Return the [X, Y] coordinate for the center point of the cell that contains the specified text.  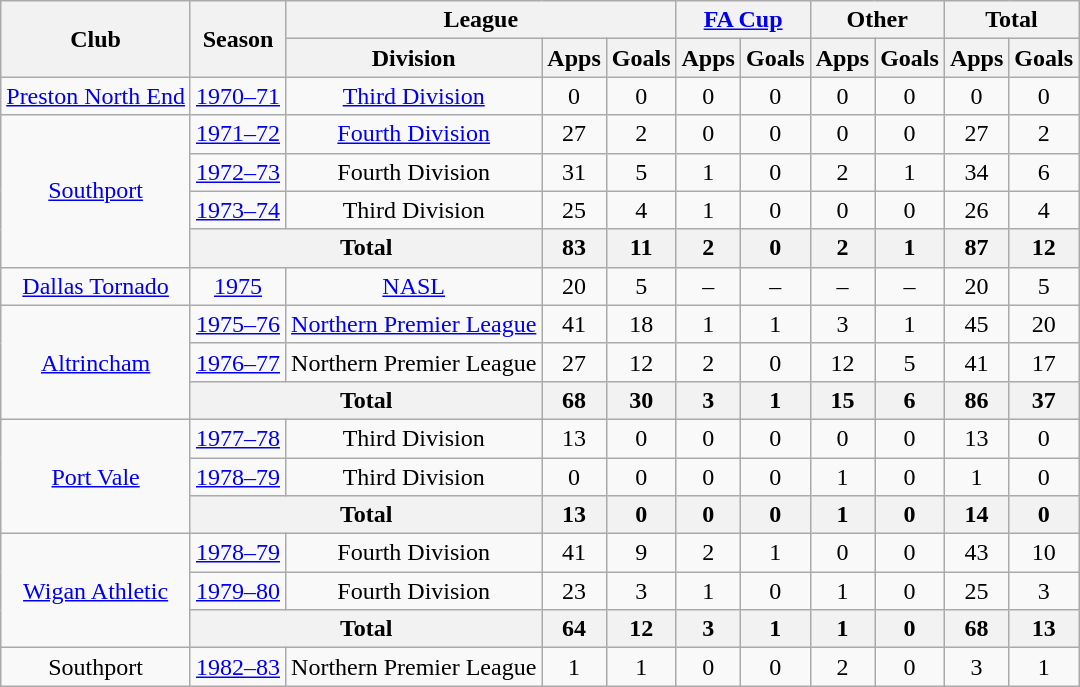
1979–80 [238, 591]
Club [96, 39]
37 [1044, 400]
87 [976, 248]
26 [976, 210]
Season [238, 39]
9 [641, 553]
Dallas Tornado [96, 286]
1975 [238, 286]
1975–76 [238, 324]
1977–78 [238, 438]
18 [641, 324]
League [481, 20]
Preston North End [96, 96]
31 [574, 172]
FA Cup [743, 20]
17 [1044, 362]
1971–72 [238, 134]
86 [976, 400]
30 [641, 400]
1973–74 [238, 210]
15 [842, 400]
Port Vale [96, 476]
11 [641, 248]
Division [414, 58]
34 [976, 172]
1970–71 [238, 96]
10 [1044, 553]
14 [976, 515]
23 [574, 591]
64 [574, 629]
Other [877, 20]
1982–83 [238, 667]
Altrincham [96, 362]
43 [976, 553]
1976–77 [238, 362]
Wigan Athletic [96, 591]
1972–73 [238, 172]
NASL [414, 286]
45 [976, 324]
83 [574, 248]
